Scan for the cell matching the given text and deliver its [X, Y] coordinate at center. 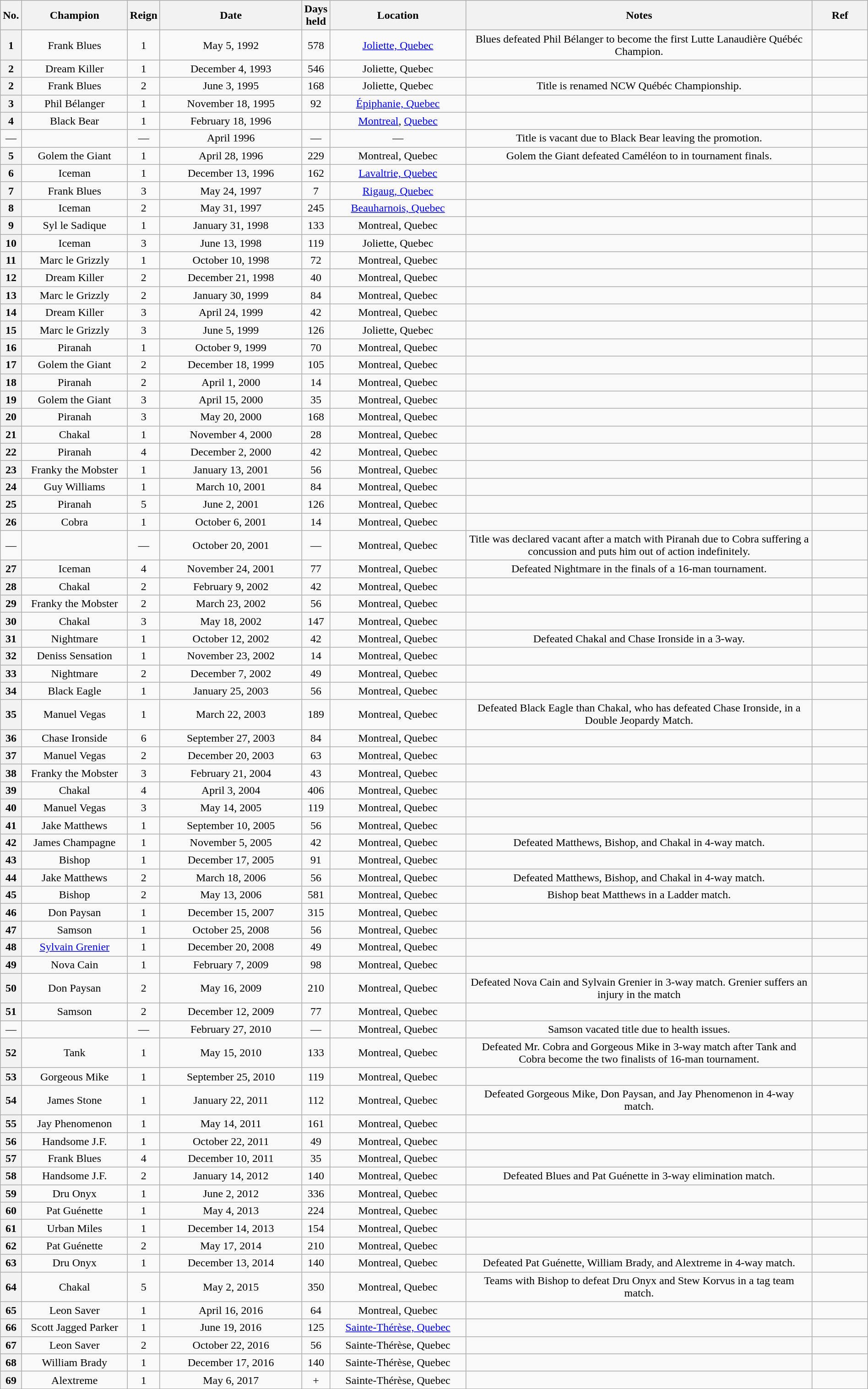
26 [11, 521]
Blues defeated Phil Bélanger to become the first Lutte Lanaudière Québéc Champion. [639, 45]
51 [11, 1012]
Defeated Gorgeous Mike, Don Paysan, and Jay Phenomenon in 4-way match. [639, 1100]
15 [11, 330]
9 [11, 225]
581 [316, 895]
March 22, 2003 [231, 714]
Deniss Sensation [74, 656]
Phil Bélanger [74, 103]
162 [316, 173]
189 [316, 714]
154 [316, 1228]
33 [11, 673]
Teams with Bishop to defeat Dru Onyx and Stew Korvus in a tag team match. [639, 1286]
48 [11, 947]
68 [11, 1362]
406 [316, 790]
Tank [74, 1053]
Notes [639, 16]
62 [11, 1246]
60 [11, 1211]
11 [11, 260]
16 [11, 347]
52 [11, 1053]
Date [231, 16]
January 25, 2003 [231, 691]
October 6, 2001 [231, 521]
21 [11, 434]
37 [11, 755]
May 18, 2002 [231, 621]
June 13, 1998 [231, 243]
18 [11, 382]
April 3, 2004 [231, 790]
April 28, 1996 [231, 156]
50 [11, 988]
Nova Cain [74, 965]
13 [11, 295]
53 [11, 1076]
Defeated Chakal and Chase Ironside in a 3-way. [639, 639]
May 14, 2005 [231, 808]
31 [11, 639]
December 17, 2016 [231, 1362]
67 [11, 1345]
December 20, 2003 [231, 755]
546 [316, 69]
October 10, 1998 [231, 260]
May 15, 2010 [231, 1053]
Jay Phenomenon [74, 1123]
January 30, 1999 [231, 295]
October 22, 2011 [231, 1141]
November 5, 2005 [231, 843]
8 [11, 208]
Épiphanie, Quebec [398, 103]
350 [316, 1286]
32 [11, 656]
January 22, 2011 [231, 1100]
245 [316, 208]
Champion [74, 16]
12 [11, 278]
224 [316, 1211]
72 [316, 260]
125 [316, 1328]
Alextreme [74, 1380]
98 [316, 965]
December 12, 2009 [231, 1012]
147 [316, 621]
December 17, 2005 [231, 860]
336 [316, 1194]
Title is renamed NCW Québéc Championship. [639, 86]
57 [11, 1159]
Ref [840, 16]
Defeated Mr. Cobra and Gorgeous Mike in 3-way match after Tank and Cobra become the two finalists of 16-man tournament. [639, 1053]
May 14, 2011 [231, 1123]
Black Eagle [74, 691]
23 [11, 469]
Defeated Nightmare in the finals of a 16-man tournament. [639, 569]
December 18, 1999 [231, 365]
59 [11, 1194]
315 [316, 912]
Defeated Pat Guénette, William Brady, and Alextreme in 4-way match. [639, 1263]
Sylvain Grenier [74, 947]
March 23, 2002 [231, 604]
December 13, 2014 [231, 1263]
December 10, 2011 [231, 1159]
June 19, 2016 [231, 1328]
December 2, 2000 [231, 452]
June 5, 1999 [231, 330]
September 27, 2003 [231, 738]
December 14, 2013 [231, 1228]
January 13, 2001 [231, 469]
March 10, 2001 [231, 487]
October 20, 2001 [231, 546]
James Stone [74, 1100]
45 [11, 895]
Beauharnois, Quebec [398, 208]
April 1, 2000 [231, 382]
November 4, 2000 [231, 434]
October 12, 2002 [231, 639]
April 1996 [231, 138]
44 [11, 878]
69 [11, 1380]
September 25, 2010 [231, 1076]
September 10, 2005 [231, 825]
Gorgeous Mike [74, 1076]
Lavaltrie, Quebec [398, 173]
May 13, 2006 [231, 895]
Cobra [74, 521]
Location [398, 16]
February 9, 2002 [231, 586]
578 [316, 45]
24 [11, 487]
October 9, 1999 [231, 347]
October 25, 2008 [231, 930]
Reign [144, 16]
105 [316, 365]
November 18, 1995 [231, 103]
66 [11, 1328]
229 [316, 156]
May 17, 2014 [231, 1246]
Defeated Nova Cain and Sylvain Grenier in 3-way match. Grenier suffers an injury in the match [639, 988]
36 [11, 738]
92 [316, 103]
Black Bear [74, 121]
46 [11, 912]
December 4, 1993 [231, 69]
25 [11, 504]
Title is vacant due to Black Bear leaving the promotion. [639, 138]
20 [11, 417]
Title was declared vacant after a match with Piranah due to Cobra suffering a concussion and puts him out of action indefinitely. [639, 546]
May 6, 2017 [231, 1380]
+ [316, 1380]
19 [11, 400]
22 [11, 452]
Syl le Sadique [74, 225]
41 [11, 825]
December 13, 1996 [231, 173]
June 3, 1995 [231, 86]
May 4, 2013 [231, 1211]
Samson vacated title due to health issues. [639, 1029]
91 [316, 860]
54 [11, 1100]
June 2, 2001 [231, 504]
Golem the Giant defeated Caméléon to in tournament finals. [639, 156]
Guy Williams [74, 487]
May 20, 2000 [231, 417]
112 [316, 1100]
November 23, 2002 [231, 656]
February 7, 2009 [231, 965]
December 20, 2008 [231, 947]
January 14, 2012 [231, 1176]
Defeated Black Eagle than Chakal, who has defeated Chase Ironside, in a Double Jeopardy Match. [639, 714]
61 [11, 1228]
Rigaug, Quebec [398, 190]
December 21, 1998 [231, 278]
James Champagne [74, 843]
29 [11, 604]
February 27, 2010 [231, 1029]
27 [11, 569]
Urban Miles [74, 1228]
May 24, 1997 [231, 190]
April 24, 1999 [231, 313]
No. [11, 16]
May 16, 2009 [231, 988]
May 5, 1992 [231, 45]
34 [11, 691]
March 18, 2006 [231, 878]
December 15, 2007 [231, 912]
November 24, 2001 [231, 569]
17 [11, 365]
June 2, 2012 [231, 1194]
December 7, 2002 [231, 673]
February 18, 1996 [231, 121]
39 [11, 790]
70 [316, 347]
William Brady [74, 1362]
Chase Ironside [74, 738]
55 [11, 1123]
May 31, 1997 [231, 208]
30 [11, 621]
Scott Jagged Parker [74, 1328]
38 [11, 773]
October 22, 2016 [231, 1345]
January 31, 1998 [231, 225]
47 [11, 930]
Bishop beat Matthews in a Ladder match. [639, 895]
May 2, 2015 [231, 1286]
58 [11, 1176]
161 [316, 1123]
April 16, 2016 [231, 1310]
Defeated Blues and Pat Guénette in 3-way elimination match. [639, 1176]
Days held [316, 16]
February 21, 2004 [231, 773]
April 15, 2000 [231, 400]
65 [11, 1310]
10 [11, 243]
